Pinpoint the cell where the given text exists, returning its [X, Y] midpoint coordinate. 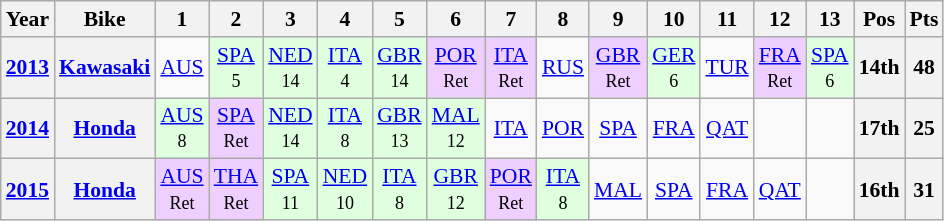
1 [182, 19]
2014 [28, 128]
MAL12 [456, 128]
AUS8 [182, 128]
THARet [236, 190]
Pos [880, 19]
SPARet [236, 128]
Bike [104, 19]
12 [780, 19]
2015 [28, 190]
AUS [182, 68]
MAL [618, 190]
ITA [511, 128]
NED10 [345, 190]
5 [400, 19]
Year [28, 19]
31 [924, 190]
2013 [28, 68]
Kawasaki [104, 68]
14th [880, 68]
AUSRet [182, 190]
7 [511, 19]
48 [924, 68]
17th [880, 128]
GBR14 [400, 68]
GER6 [674, 68]
8 [563, 19]
2 [236, 19]
Pts [924, 19]
3 [290, 19]
FRARet [780, 68]
25 [924, 128]
6 [456, 19]
GBR12 [456, 190]
13 [830, 19]
11 [726, 19]
SPA11 [290, 190]
9 [618, 19]
SPA5 [236, 68]
TUR [726, 68]
ITARet [511, 68]
GBRRet [618, 68]
4 [345, 19]
10 [674, 19]
16th [880, 190]
ITA4 [345, 68]
RUS [563, 68]
GBR13 [400, 128]
SPA6 [830, 68]
POR [563, 128]
